Locate the cell with the specified text and output its (X, Y) center coordinate. 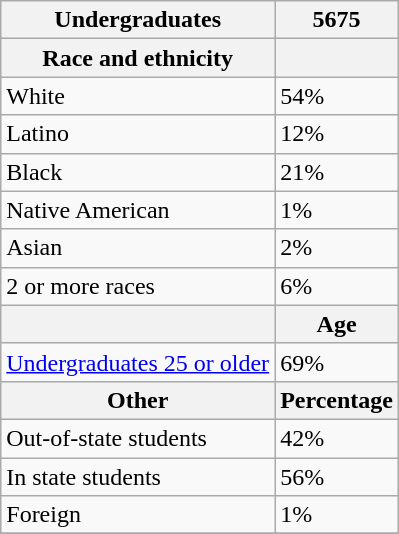
2 or more races (138, 286)
5675 (337, 20)
21% (337, 172)
Age (337, 324)
Asian (138, 248)
Undergraduates 25 or older (138, 362)
White (138, 96)
Race and ethnicity (138, 58)
Latino (138, 134)
In state students (138, 477)
54% (337, 96)
69% (337, 362)
42% (337, 438)
56% (337, 477)
Out-of-state students (138, 438)
Percentage (337, 400)
Undergraduates (138, 20)
Other (138, 400)
6% (337, 286)
Foreign (138, 515)
12% (337, 134)
Native American (138, 210)
Black (138, 172)
2% (337, 248)
